Return (x, y) of the center of cell containing provided text 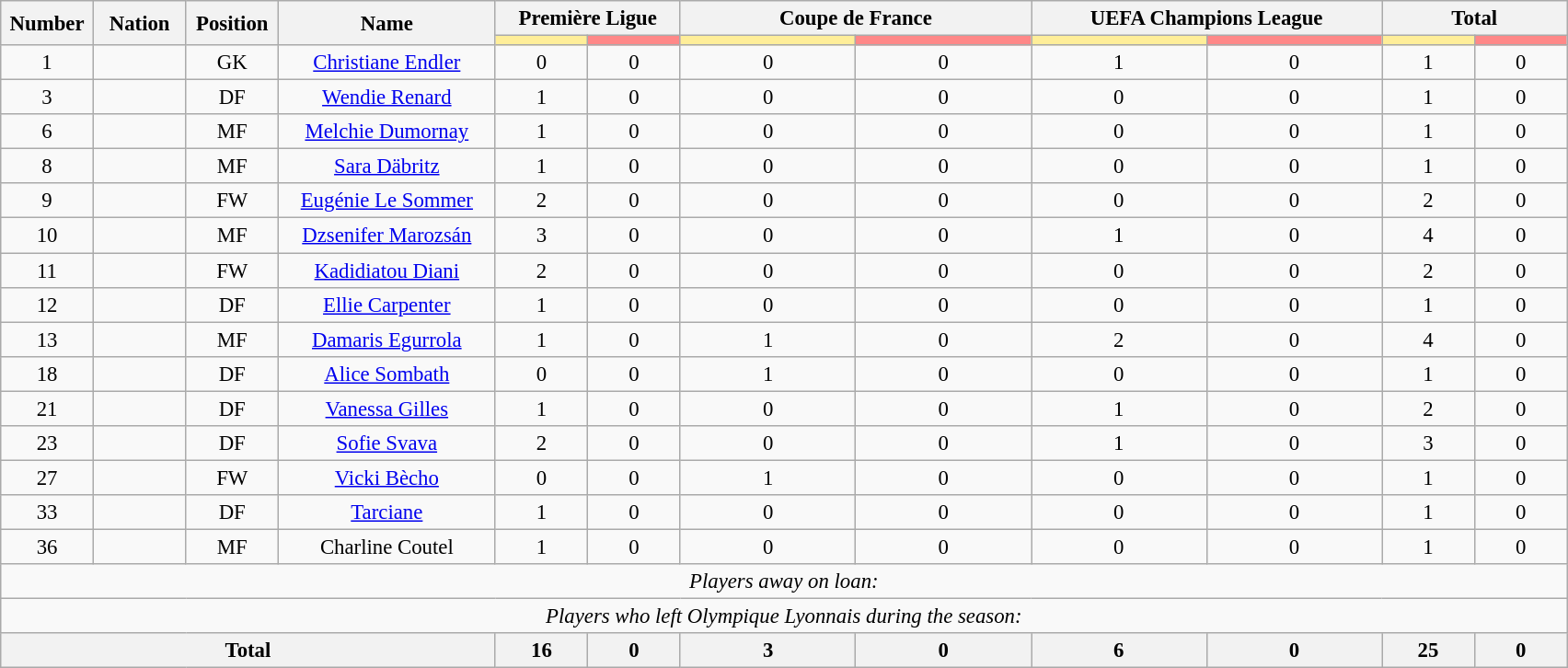
Nation (140, 23)
Name (387, 23)
Dzsenifer Marozsán (387, 236)
13 (48, 340)
Sara Däbritz (387, 167)
Ellie Carpenter (387, 305)
Wendie Renard (387, 98)
10 (48, 236)
11 (48, 271)
18 (48, 374)
Eugénie Le Sommer (387, 202)
UEFA Champions League (1205, 18)
25 (1428, 651)
Sofie Svava (387, 443)
Players who left Olympique Lyonnais during the season: (784, 616)
Position (232, 23)
33 (48, 513)
Tarciane (387, 513)
36 (48, 547)
Coupe de France (856, 18)
8 (48, 167)
Number (48, 23)
Melchie Dumornay (387, 132)
27 (48, 478)
23 (48, 443)
Players away on loan: (784, 582)
Alice Sombath (387, 374)
Damaris Egurrola (387, 340)
Charline Coutel (387, 547)
21 (48, 409)
12 (48, 305)
Vicki Bècho (387, 478)
Première Ligue (587, 18)
GK (232, 63)
9 (48, 202)
Christiane Endler (387, 63)
Vanessa Gilles (387, 409)
16 (541, 651)
Kadidiatou Diani (387, 271)
